Search for the cell housing the specified text and yield its (X, Y) center coordinate. 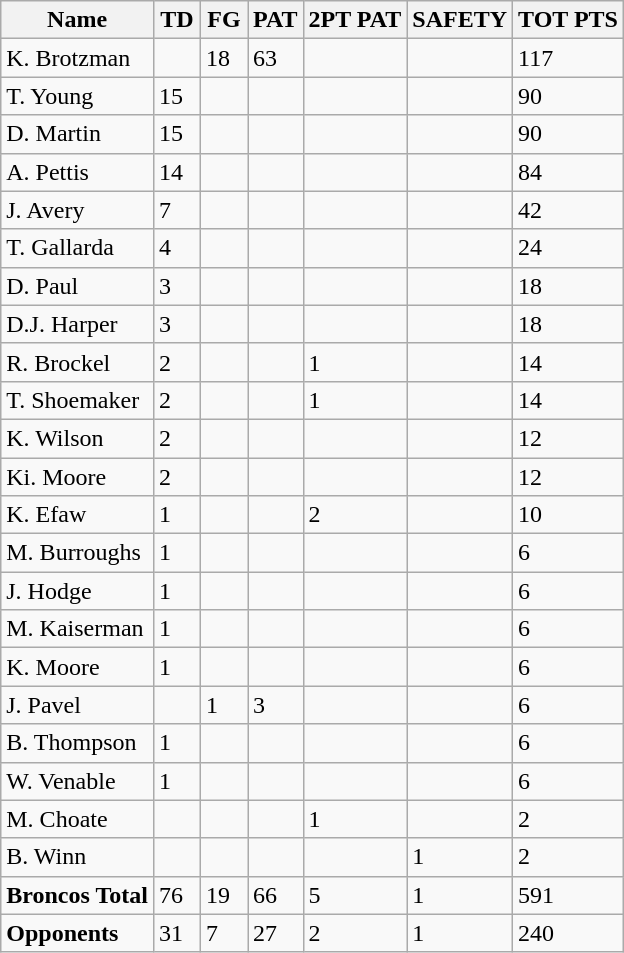
63 (276, 58)
TOT PTS (568, 20)
W. Venable (78, 781)
SAFETY (460, 20)
T. Young (78, 96)
A. Pettis (78, 172)
PAT (276, 20)
M. Kaiserman (78, 629)
117 (568, 58)
5 (355, 895)
Opponents (78, 933)
J. Hodge (78, 591)
TD (176, 20)
B. Winn (78, 857)
R. Brockel (78, 362)
19 (224, 895)
84 (568, 172)
T. Gallarda (78, 248)
27 (276, 933)
K. Brotzman (78, 58)
10 (568, 515)
K. Efaw (78, 515)
591 (568, 895)
76 (176, 895)
T. Shoemaker (78, 400)
B. Thompson (78, 743)
4 (176, 248)
2PT PAT (355, 20)
FG (224, 20)
J. Pavel (78, 705)
Ki. Moore (78, 477)
66 (276, 895)
Broncos Total (78, 895)
M. Choate (78, 819)
240 (568, 933)
31 (176, 933)
42 (568, 210)
J. Avery (78, 210)
Name (78, 20)
D. Martin (78, 134)
24 (568, 248)
K. Moore (78, 667)
D.J. Harper (78, 324)
M. Burroughs (78, 553)
D. Paul (78, 286)
K. Wilson (78, 438)
